Output the [X, Y] coordinate of the center of the cell containing the given text.  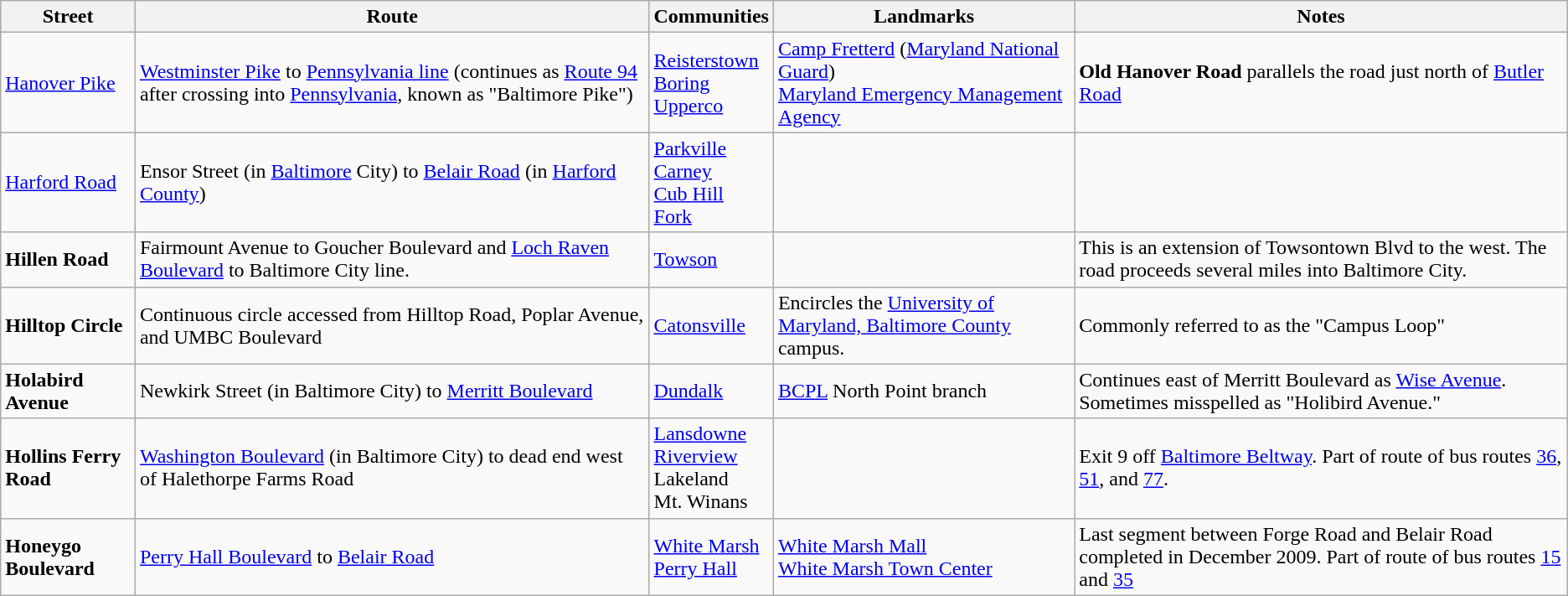
Hilltop Circle [69, 325]
ParkvilleCarneyCub HillFork [711, 183]
Notes [1322, 17]
Last segment between Forge Road and Belair Road completed in December 2009. Part of route of bus routes 15 and 35 [1322, 557]
Catonsville [711, 325]
LansdowneRiverviewLakelandMt. Winans [711, 468]
Fairmount Avenue to Goucher Boulevard and Loch Raven Boulevard to Baltimore City line. [392, 260]
Continuous circle accessed from Hilltop Road, Poplar Avenue, and UMBC Boulevard [392, 325]
Harford Road [69, 183]
Old Hanover Road parallels the road just north of Butler Road [1322, 82]
White MarshPerry Hall [711, 557]
ReisterstownBoringUpperco [711, 82]
Continues east of Merritt Boulevard as Wise Avenue. Sometimes misspelled as "Holibird Avenue." [1322, 391]
Commonly referred to as the "Campus Loop" [1322, 325]
This is an extension of Towsontown Blvd to the west. The road proceeds several miles into Baltimore City. [1322, 260]
Dundalk [711, 391]
Washington Boulevard (in Baltimore City) to dead end west of Halethorpe Farms Road [392, 468]
Route [392, 17]
Westminster Pike to Pennsylvania line (continues as Route 94 after crossing into Pennsylvania, known as "Baltimore Pike") [392, 82]
Hillen Road [69, 260]
Encircles the University of Maryland, Baltimore County campus. [923, 325]
Holabird Avenue [69, 391]
Honeygo Boulevard [69, 557]
White Marsh MallWhite Marsh Town Center [923, 557]
Hanover Pike [69, 82]
Newkirk Street (in Baltimore City) to Merritt Boulevard [392, 391]
Exit 9 off Baltimore Beltway. Part of route of bus routes 36, 51, and 77. [1322, 468]
Street [69, 17]
Ensor Street (in Baltimore City) to Belair Road (in Harford County) [392, 183]
Landmarks [923, 17]
Communities [711, 17]
BCPL North Point branch [923, 391]
Hollins Ferry Road [69, 468]
Camp Fretterd (Maryland National Guard)Maryland Emergency Management Agency [923, 82]
Towson [711, 260]
Perry Hall Boulevard to Belair Road [392, 557]
